Search for the cell housing the specified text and yield its [X, Y] center coordinate. 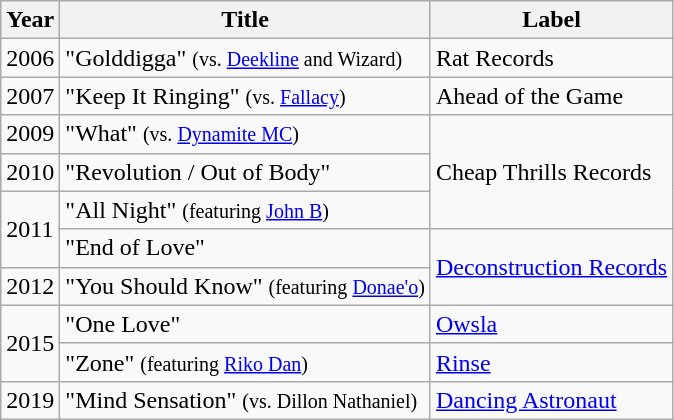
Owsla [551, 324]
Year [30, 20]
"Zone" (featuring Riko Dan) [246, 362]
"Mind Sensation" (vs. Dillon Nathaniel) [246, 400]
"Revolution / Out of Body" [246, 172]
"You Should Know" (featuring Donae'o) [246, 286]
Cheap Thrills Records [551, 172]
2009 [30, 134]
"Keep It Ringing" (vs. Fallacy) [246, 96]
2007 [30, 96]
Deconstruction Records [551, 267]
"All Night" (featuring John B) [246, 210]
2015 [30, 343]
Label [551, 20]
Rat Records [551, 58]
2012 [30, 286]
2006 [30, 58]
"One Love" [246, 324]
"What" (vs. Dynamite MC) [246, 134]
Ahead of the Game [551, 96]
Dancing Astronaut [551, 400]
2010 [30, 172]
"Golddigga" (vs. Deekline and Wizard) [246, 58]
"End of Love" [246, 248]
2011 [30, 229]
Title [246, 20]
Rinse [551, 362]
2019 [30, 400]
